Determine the (x, y) coordinate at the center of the cell enclosing the given text.  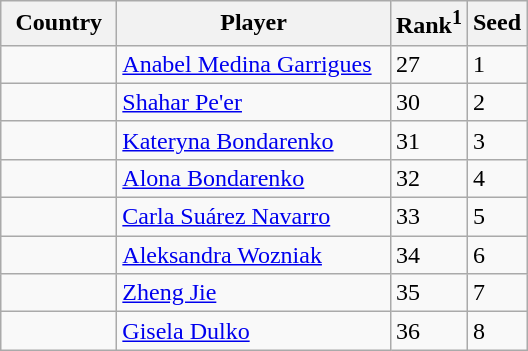
5 (496, 217)
Kateryna Bondarenko (254, 140)
Seed (496, 24)
7 (496, 293)
32 (428, 178)
30 (428, 102)
Carla Suárez Navarro (254, 217)
1 (496, 64)
6 (496, 255)
Gisela Dulko (254, 331)
Aleksandra Wozniak (254, 255)
31 (428, 140)
8 (496, 331)
36 (428, 331)
27 (428, 64)
34 (428, 255)
2 (496, 102)
Shahar Pe'er (254, 102)
33 (428, 217)
Anabel Medina Garrigues (254, 64)
4 (496, 178)
Country (59, 24)
Zheng Jie (254, 293)
Player (254, 24)
35 (428, 293)
Alona Bondarenko (254, 178)
Rank1 (428, 24)
3 (496, 140)
